Provide the [X, Y] coordinate of the cell's center where the given text is located.  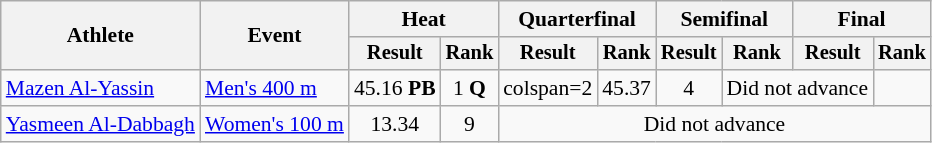
9 [470, 124]
Athlete [100, 36]
Men's 400 m [274, 88]
45.37 [626, 88]
Semifinal [724, 19]
Women's 100 m [274, 124]
Mazen Al-Yassin [100, 88]
Event [274, 36]
Yasmeen Al-Dabbagh [100, 124]
Quarterfinal [577, 19]
1 Q [470, 88]
Heat [424, 19]
4 [689, 88]
colspan=2 [548, 88]
Final [861, 19]
13.34 [395, 124]
45.16 PB [395, 88]
